Extract the [X, Y] coordinate from the center of the cell holding the provided text.  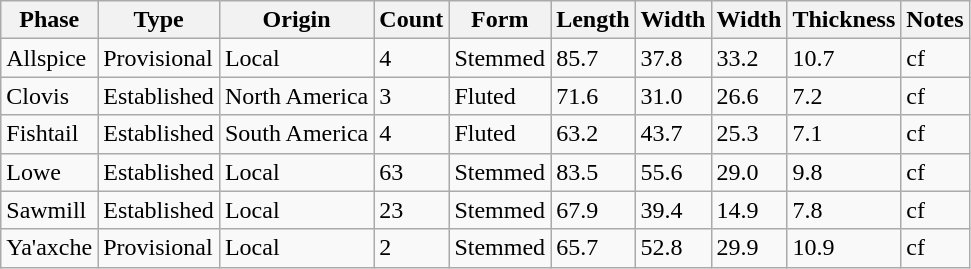
55.6 [673, 172]
29.9 [749, 248]
South America [296, 134]
43.7 [673, 134]
North America [296, 96]
Phase [50, 20]
Count [412, 20]
Lowe [50, 172]
3 [412, 96]
39.4 [673, 210]
14.9 [749, 210]
Length [593, 20]
Type [159, 20]
Allspice [50, 58]
Sawmill [50, 210]
83.5 [593, 172]
63 [412, 172]
Form [500, 20]
Origin [296, 20]
33.2 [749, 58]
Thickness [844, 20]
Fishtail [50, 134]
25.3 [749, 134]
23 [412, 210]
37.8 [673, 58]
Ya'axche [50, 248]
10.7 [844, 58]
67.9 [593, 210]
63.2 [593, 134]
Clovis [50, 96]
Notes [935, 20]
65.7 [593, 248]
52.8 [673, 248]
10.9 [844, 248]
7.1 [844, 134]
7.2 [844, 96]
26.6 [749, 96]
9.8 [844, 172]
85.7 [593, 58]
31.0 [673, 96]
7.8 [844, 210]
2 [412, 248]
29.0 [749, 172]
71.6 [593, 96]
